Locate the cell with the specified text and output its (x, y) center coordinate. 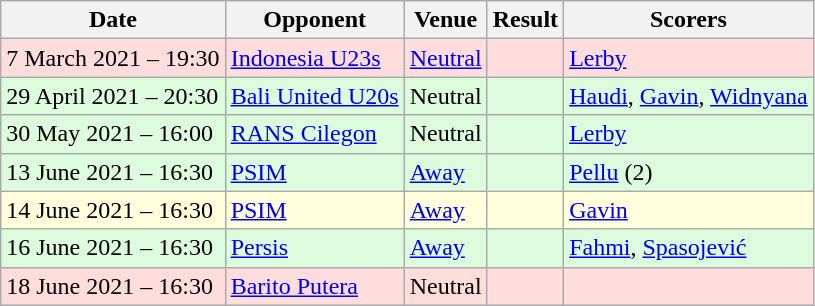
Bali United U20s (314, 96)
Barito Putera (314, 286)
Fahmi, Spasojević (689, 248)
Indonesia U23s (314, 58)
14 June 2021 – 16:30 (113, 210)
Haudi, Gavin, Widnyana (689, 96)
18 June 2021 – 16:30 (113, 286)
Opponent (314, 20)
RANS Cilegon (314, 134)
13 June 2021 – 16:30 (113, 172)
Result (525, 20)
7 March 2021 – 19:30 (113, 58)
Pellu (2) (689, 172)
Scorers (689, 20)
29 April 2021 – 20:30 (113, 96)
Persis (314, 248)
Date (113, 20)
Venue (446, 20)
Gavin (689, 210)
30 May 2021 – 16:00 (113, 134)
16 June 2021 – 16:30 (113, 248)
